For the text-containing cell, return its midpoint in (X, Y) coordinate format. 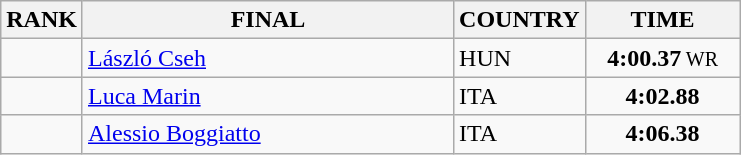
Luca Marin (268, 96)
4:00.37 WR (662, 58)
4:02.88 (662, 96)
RANK (42, 20)
HUN (520, 58)
László Cseh (268, 58)
COUNTRY (520, 20)
FINAL (268, 20)
4:06.38 (662, 134)
Alessio Boggiatto (268, 134)
TIME (662, 20)
